Identify which cell holds the provided text, then report its [X, Y] central coordinate. 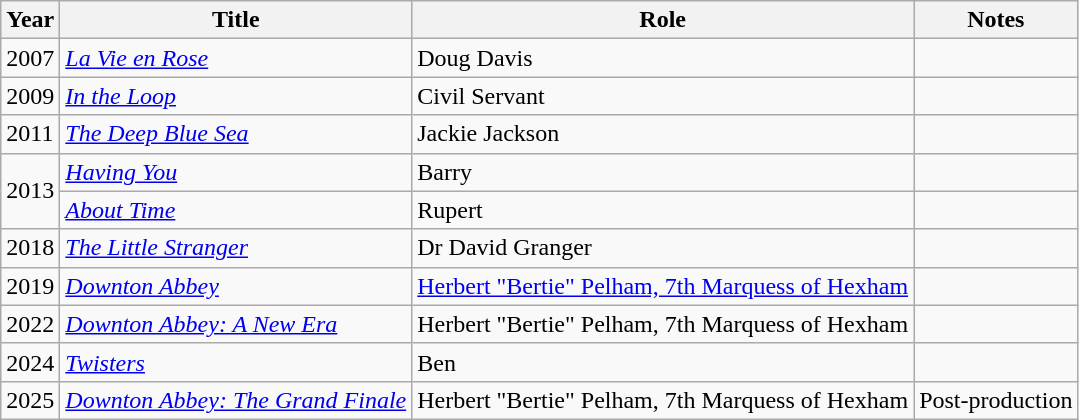
Civil Servant [663, 96]
Dr David Granger [663, 248]
The Little Stranger [236, 248]
Having You [236, 172]
2013 [30, 191]
2007 [30, 58]
Rupert [663, 210]
Role [663, 20]
2019 [30, 286]
Jackie Jackson [663, 134]
2009 [30, 96]
Title [236, 20]
La Vie en Rose [236, 58]
2022 [30, 324]
Downton Abbey: The Grand Finale [236, 400]
Barry [663, 172]
Doug Davis [663, 58]
Post-production [996, 400]
2025 [30, 400]
Downton Abbey: A New Era [236, 324]
2011 [30, 134]
Year [30, 20]
About Time [236, 210]
2018 [30, 248]
Downton Abbey [236, 286]
Notes [996, 20]
Ben [663, 362]
The Deep Blue Sea [236, 134]
2024 [30, 362]
Twisters [236, 362]
In the Loop [236, 96]
